Return the [X, Y] coordinate for the center point of the cell that contains the specified text.  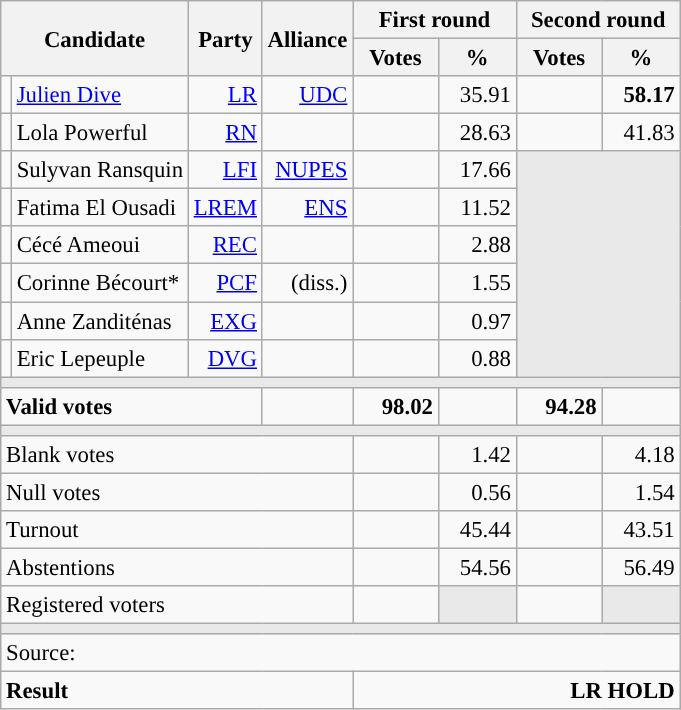
2.88 [477, 245]
17.66 [477, 170]
Source: [340, 653]
58.17 [641, 95]
RN [225, 133]
Registered voters [177, 605]
0.97 [477, 321]
54.56 [477, 567]
Null votes [177, 492]
98.02 [396, 406]
Turnout [177, 530]
Valid votes [132, 406]
LR HOLD [516, 691]
Eric Lepeuple [100, 358]
REC [225, 245]
UDC [307, 95]
ENS [307, 208]
0.56 [477, 492]
Blank votes [177, 455]
Result [177, 691]
41.83 [641, 133]
NUPES [307, 170]
45.44 [477, 530]
43.51 [641, 530]
Abstentions [177, 567]
35.91 [477, 95]
Alliance [307, 38]
11.52 [477, 208]
56.49 [641, 567]
PCF [225, 283]
DVG [225, 358]
Sulyvan Ransquin [100, 170]
Second round [598, 20]
Candidate [95, 38]
Cécé Ameoui [100, 245]
Lola Powerful [100, 133]
Julien Dive [100, 95]
First round [435, 20]
1.54 [641, 492]
1.55 [477, 283]
Party [225, 38]
(diss.) [307, 283]
Fatima El Ousadi [100, 208]
1.42 [477, 455]
94.28 [559, 406]
4.18 [641, 455]
28.63 [477, 133]
LFI [225, 170]
LR [225, 95]
Anne Zanditénas [100, 321]
EXG [225, 321]
Corinne Bécourt* [100, 283]
0.88 [477, 358]
LREM [225, 208]
